Pinpoint the cell where the given text exists, returning its [X, Y] midpoint coordinate. 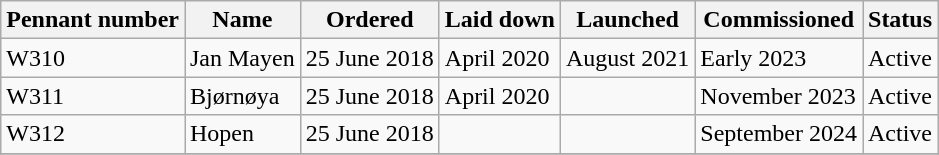
Ordered [370, 20]
W312 [93, 134]
Hopen [242, 134]
W311 [93, 96]
Laid down [500, 20]
August 2021 [627, 58]
September 2024 [779, 134]
Name [242, 20]
November 2023 [779, 96]
Pennant number [93, 20]
Status [900, 20]
Bjørnøya [242, 96]
Jan Mayen [242, 58]
Launched [627, 20]
Commissioned [779, 20]
Early 2023 [779, 58]
W310 [93, 58]
